For the text-containing cell, return its midpoint in (X, Y) coordinate format. 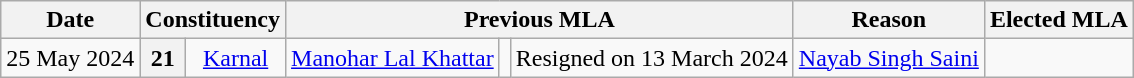
21 (163, 58)
Manohar Lal Khattar (393, 58)
Date (70, 20)
Resigned on 13 March 2024 (652, 58)
Karnal (236, 58)
Elected MLA (1058, 20)
25 May 2024 (70, 58)
Nayab Singh Saini (888, 58)
Constituency (213, 20)
Reason (888, 20)
Previous MLA (540, 20)
